Output the [x, y] coordinate of the center of the cell containing the given text.  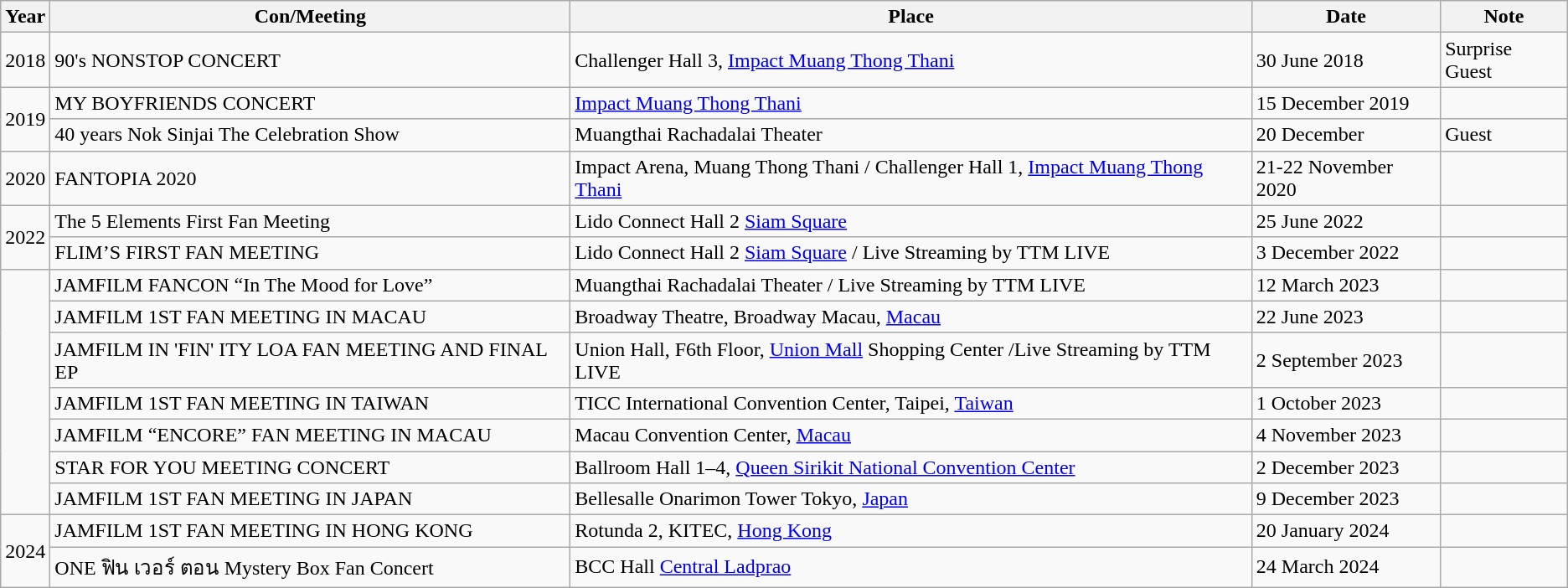
4 November 2023 [1345, 435]
3 December 2022 [1345, 253]
40 years Nok Sinjai The Celebration Show [310, 135]
24 March 2024 [1345, 568]
JAMFILM 1ST FAN MEETING IN HONG KONG [310, 531]
STAR FOR YOU MEETING CONCERT [310, 467]
Con/Meeting [310, 17]
2022 [25, 237]
21-22 November 2020 [1345, 178]
MY BOYFRIENDS CONCERT [310, 103]
2020 [25, 178]
Impact Arena, Muang Thong Thani / Challenger Hall 1, Impact Muang Thong Thani [911, 178]
Broadway Theatre, Broadway Macau, Macau [911, 317]
90's NONSTOP CONCERT [310, 60]
FANTOPIA 2020 [310, 178]
9 December 2023 [1345, 499]
JAMFILM 1ST FAN MEETING IN MACAU [310, 317]
25 June 2022 [1345, 221]
Union Hall, F6th Floor, Union Mall Shopping Center /Live Streaming by TTM LIVE [911, 360]
BCC Hall Central Ladprao [911, 568]
12 March 2023 [1345, 285]
Date [1345, 17]
FLIM’S FIRST FAN MEETING [310, 253]
2024 [25, 551]
2019 [25, 119]
Rotunda 2, KITEC, Hong Kong [911, 531]
20 December [1345, 135]
JAMFILM “ENCORE” FAN MEETING IN MACAU [310, 435]
Muangthai Rachadalai Theater [911, 135]
JAMFILM IN 'FIN' ITY LOA FAN MEETING AND FINAL EP [310, 360]
2 September 2023 [1345, 360]
Macau Convention Center, Macau [911, 435]
Ballroom Hall 1–4, Queen Sirikit National Convention Center [911, 467]
Place [911, 17]
The 5 Elements First Fan Meeting [310, 221]
JAMFILM 1ST FAN MEETING IN TAIWAN [310, 403]
2 December 2023 [1345, 467]
Lido Connect Hall 2 Siam Square [911, 221]
22 June 2023 [1345, 317]
JAMFILM FANCON “In The Mood for Love” [310, 285]
Note [1504, 17]
Bellesalle Onarimon Tower Tokyo, Japan [911, 499]
ONE ฟิน เวอร์ ตอน Mystery Box Fan Concert [310, 568]
Surprise Guest [1504, 60]
30 June 2018 [1345, 60]
15 December 2019 [1345, 103]
TICC International Convention Center, Taipei, Taiwan [911, 403]
1 October 2023 [1345, 403]
2018 [25, 60]
Impact Muang Thong Thani [911, 103]
Year [25, 17]
JAMFILM 1ST FAN MEETING IN JAPAN [310, 499]
Muangthai Rachadalai Theater / Live Streaming by TTM LIVE [911, 285]
20 January 2024 [1345, 531]
Challenger Hall 3, Impact Muang Thong Thani [911, 60]
Lido Connect Hall 2 Siam Square / Live Streaming by TTM LIVE [911, 253]
Guest [1504, 135]
